For the text-containing cell, return its midpoint in (x, y) coordinate format. 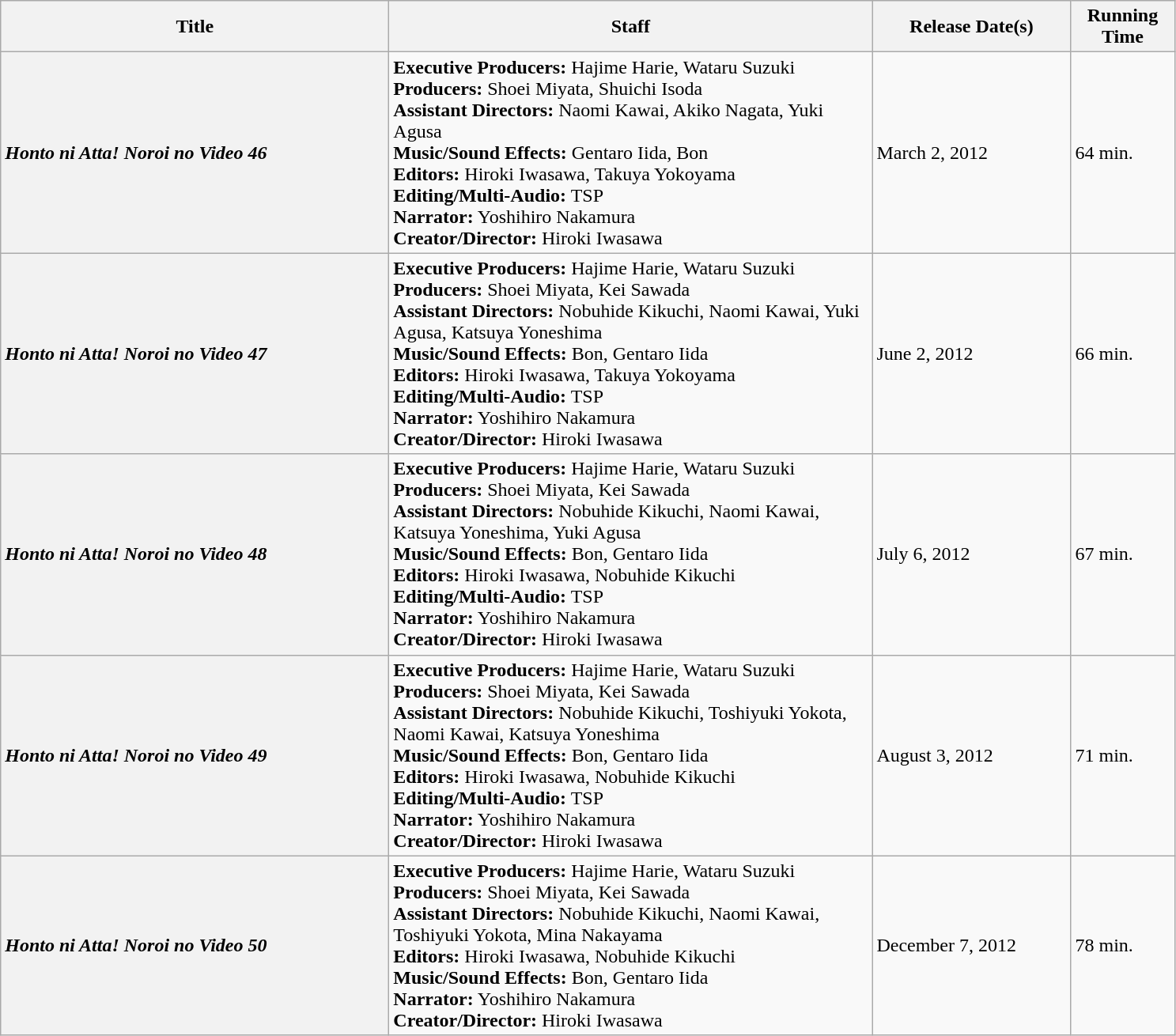
December 7, 2012 (971, 946)
Release Date(s) (971, 27)
Honto ni Atta! Noroi no Video 50 (195, 946)
Running Time (1123, 27)
Honto ni Atta! Noroi no Video 47 (195, 354)
Staff (631, 27)
66 min. (1123, 354)
Honto ni Atta! Noroi no Video 49 (195, 755)
67 min. (1123, 554)
Honto ni Atta! Noroi no Video 48 (195, 554)
Title (195, 27)
June 2, 2012 (971, 354)
August 3, 2012 (971, 755)
71 min. (1123, 755)
78 min. (1123, 946)
64 min. (1123, 153)
July 6, 2012 (971, 554)
Honto ni Atta! Noroi no Video 46 (195, 153)
March 2, 2012 (971, 153)
